Extract the [X, Y] coordinate from the center of the cell holding the provided text.  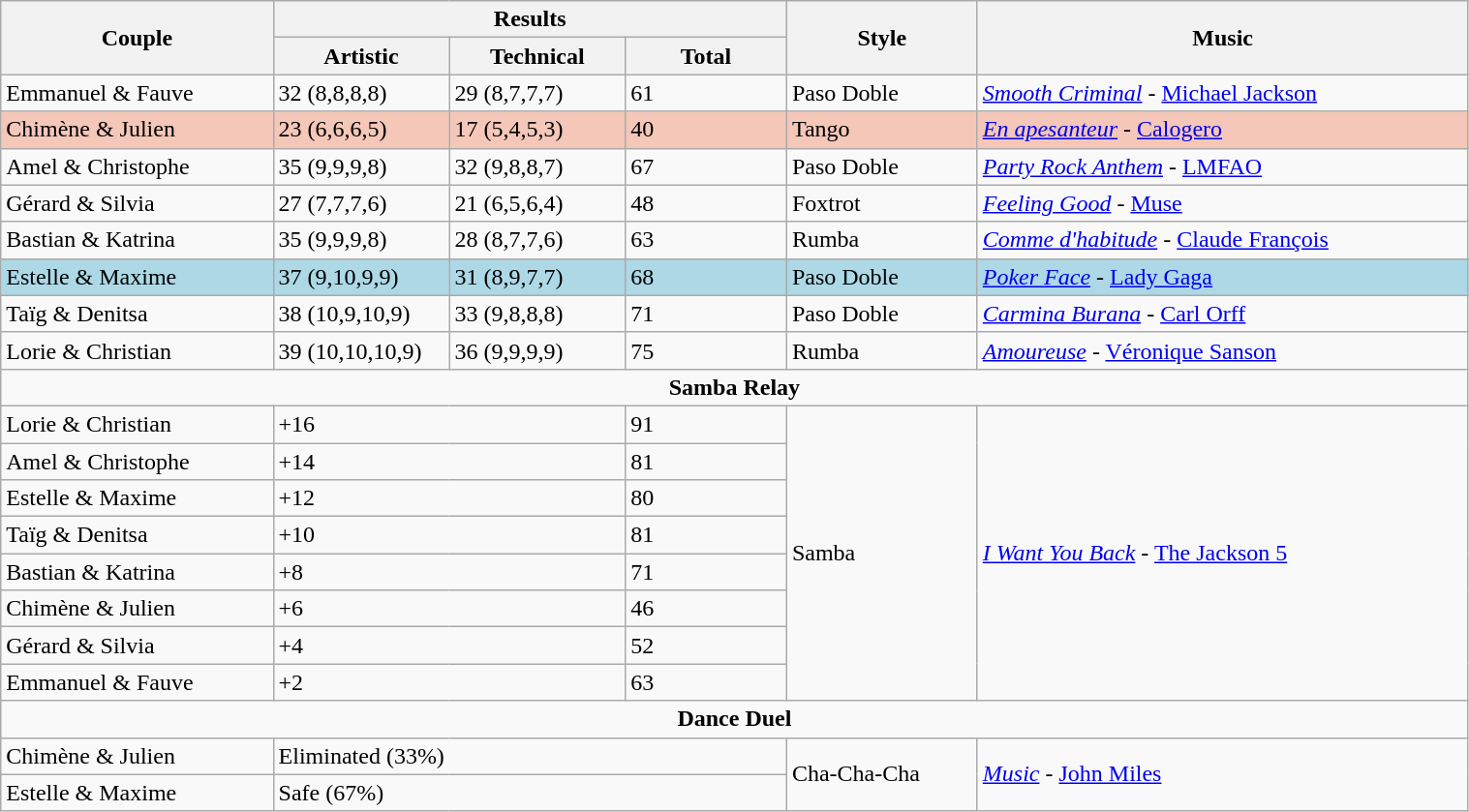
Style [881, 38]
75 [707, 350]
+4 [449, 646]
Samba [881, 553]
68 [707, 277]
33 (9,8,8,8) [537, 314]
80 [707, 498]
29 (8,7,7,7) [537, 93]
Couple [138, 38]
+14 [449, 462]
En apesanteur - Calogero [1222, 130]
38 (10,9,10,9) [361, 314]
40 [707, 130]
Party Rock Anthem - LMFAO [1222, 166]
91 [707, 424]
Cha-Cha-Cha [881, 774]
+2 [449, 682]
Music [1222, 38]
32 (9,8,8,7) [537, 166]
Results [530, 19]
52 [707, 646]
+8 [449, 572]
17 (5,4,5,3) [537, 130]
48 [707, 203]
Total [707, 56]
28 (8,7,7,6) [537, 240]
+6 [449, 609]
Amoureuse - Véronique Sanson [1222, 350]
Tango [881, 130]
Technical [537, 56]
Artistic [361, 56]
+16 [449, 424]
I Want You Back - The Jackson 5 [1222, 553]
Comme d'habitude - Claude François [1222, 240]
67 [707, 166]
36 (9,9,9,9) [537, 350]
Dance Duel [734, 719]
37 (9,10,9,9) [361, 277]
+12 [449, 498]
Feeling Good - Muse [1222, 203]
Smooth Criminal - Michael Jackson [1222, 93]
+10 [449, 535]
Eliminated (33%) [530, 756]
27 (7,7,7,6) [361, 203]
21 (6,5,6,4) [537, 203]
39 (10,10,10,9) [361, 350]
Carmina Burana - Carl Orff [1222, 314]
31 (8,9,7,7) [537, 277]
Music - John Miles [1222, 774]
Samba Relay [734, 387]
Safe (67%) [530, 793]
Poker Face - Lady Gaga [1222, 277]
61 [707, 93]
23 (6,6,6,5) [361, 130]
46 [707, 609]
32 (8,8,8,8) [361, 93]
Foxtrot [881, 203]
